Pinpoint the cell where the given text exists, returning its (X, Y) midpoint coordinate. 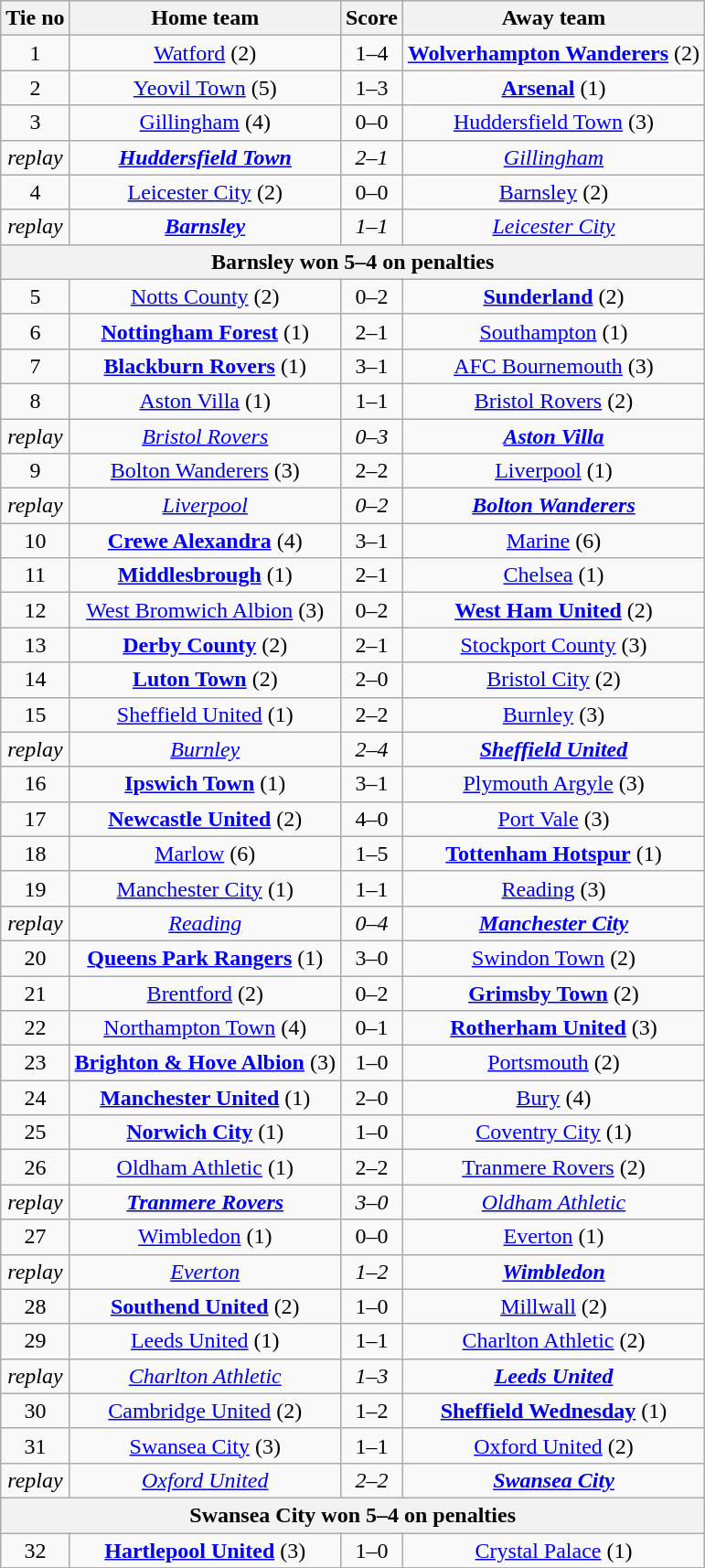
Burnley (205, 749)
4–0 (371, 819)
8 (35, 401)
32 (35, 1551)
Manchester City (553, 923)
Notts County (2) (205, 296)
Watford (2) (205, 53)
0–3 (371, 436)
2 (35, 88)
20 (35, 958)
Chelsea (1) (553, 575)
Sheffield Wednesday (1) (553, 1411)
Bolton Wanderers (3) (205, 471)
Swansea City (3) (205, 1445)
13 (35, 645)
4 (35, 192)
Burnley (3) (553, 714)
Swansea City won 5–4 on penalties (353, 1515)
18 (35, 854)
Sheffield United (553, 749)
Northampton Town (4) (205, 1028)
Coventry City (1) (553, 1133)
Score (371, 18)
Rotherham United (3) (553, 1028)
Marine (6) (553, 541)
Arsenal (1) (553, 88)
Huddersfield Town (3) (553, 123)
Tranmere Rovers (2) (553, 1167)
Manchester United (1) (205, 1098)
Middlesbrough (1) (205, 575)
Manchester City (1) (205, 888)
26 (35, 1167)
Tie no (35, 18)
11 (35, 575)
Southend United (2) (205, 1306)
Barnsley (205, 227)
Crewe Alexandra (4) (205, 541)
Millwall (2) (553, 1306)
Barnsley (2) (553, 192)
23 (35, 1063)
Barnsley won 5–4 on penalties (353, 262)
Sheffield United (1) (205, 714)
Charlton Athletic (2) (553, 1341)
29 (35, 1341)
5 (35, 296)
22 (35, 1028)
21 (35, 993)
2–4 (371, 749)
Aston Villa (1) (205, 401)
Hartlepool United (3) (205, 1551)
19 (35, 888)
Oldham Athletic (553, 1202)
Aston Villa (553, 436)
Leicester City (553, 227)
Derby County (2) (205, 645)
7 (35, 366)
Grimsby Town (2) (553, 993)
Wolverhampton Wanderers (2) (553, 53)
3 (35, 123)
24 (35, 1098)
Tottenham Hotspur (1) (553, 854)
Liverpool (1) (553, 471)
Leeds United (553, 1376)
Sunderland (2) (553, 296)
Oxford United (2) (553, 1445)
Cambridge United (2) (205, 1411)
Marlow (6) (205, 854)
Southampton (1) (553, 331)
Yeovil Town (5) (205, 88)
Stockport County (3) (553, 645)
Leeds United (1) (205, 1341)
Ipswich Town (1) (205, 784)
Bristol City (2) (553, 680)
Portsmouth (2) (553, 1063)
Plymouth Argyle (3) (553, 784)
Queens Park Rangers (1) (205, 958)
Bristol Rovers (205, 436)
Reading (3) (553, 888)
West Bromwich Albion (3) (205, 610)
Wimbledon (1) (205, 1237)
Blackburn Rovers (1) (205, 366)
Liverpool (205, 506)
31 (35, 1445)
14 (35, 680)
28 (35, 1306)
Brighton & Hove Albion (3) (205, 1063)
Brentford (2) (205, 993)
Nottingham Forest (1) (205, 331)
Everton (205, 1272)
9 (35, 471)
Swindon Town (2) (553, 958)
Gillingham (553, 157)
Port Vale (3) (553, 819)
Huddersfield Town (205, 157)
0–1 (371, 1028)
West Ham United (2) (553, 610)
Luton Town (2) (205, 680)
Away team (553, 18)
Wimbledon (553, 1272)
1–5 (371, 854)
1–4 (371, 53)
1 (35, 53)
Oldham Athletic (1) (205, 1167)
15 (35, 714)
AFC Bournemouth (3) (553, 366)
Swansea City (553, 1480)
Oxford United (205, 1480)
0–4 (371, 923)
Bury (4) (553, 1098)
Newcastle United (2) (205, 819)
Everton (1) (553, 1237)
Charlton Athletic (205, 1376)
Tranmere Rovers (205, 1202)
Reading (205, 923)
Norwich City (1) (205, 1133)
Gillingham (4) (205, 123)
17 (35, 819)
6 (35, 331)
12 (35, 610)
Bolton Wanderers (553, 506)
Crystal Palace (1) (553, 1551)
Home team (205, 18)
30 (35, 1411)
Bristol Rovers (2) (553, 401)
25 (35, 1133)
Leicester City (2) (205, 192)
10 (35, 541)
16 (35, 784)
27 (35, 1237)
